Pinpoint the cell where the given text exists, returning its [x, y] midpoint coordinate. 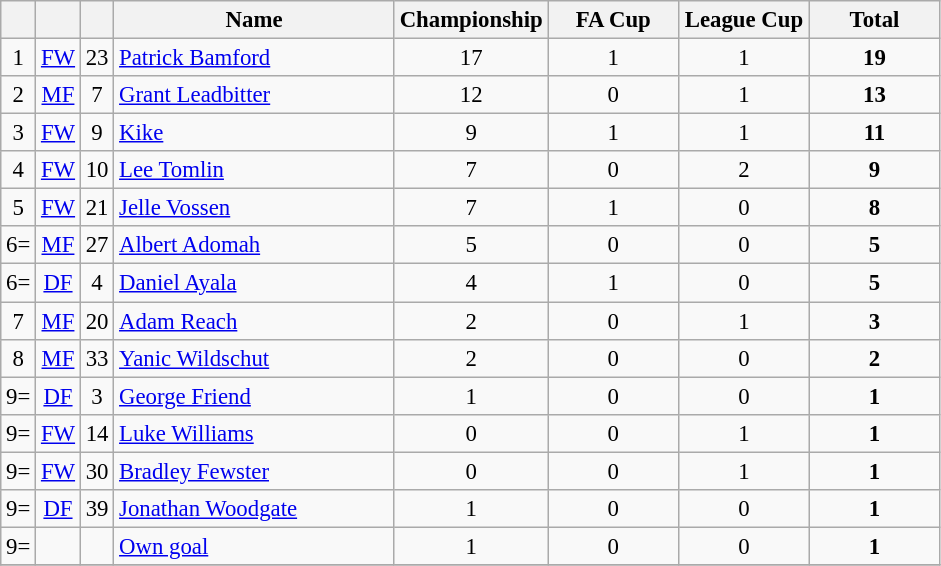
12 [471, 95]
League Cup [744, 20]
13 [874, 95]
FA Cup [614, 20]
Luke Williams [254, 433]
Bradley Fewster [254, 471]
39 [96, 509]
Jelle Vossen [254, 208]
George Friend [254, 396]
20 [96, 321]
Own goal [254, 546]
14 [96, 433]
11 [874, 133]
17 [471, 58]
Lee Tomlin [254, 170]
33 [96, 358]
30 [96, 471]
Daniel Ayala [254, 283]
Jonathan Woodgate [254, 509]
10 [96, 170]
Championship [471, 20]
19 [874, 58]
23 [96, 58]
Name [254, 20]
Albert Adomah [254, 245]
21 [96, 208]
Patrick Bamford [254, 58]
Yanic Wildschut [254, 358]
Total [874, 20]
Kike [254, 133]
27 [96, 245]
Grant Leadbitter [254, 95]
Adam Reach [254, 321]
